Locate the cell with the specified text and output its [x, y] center coordinate. 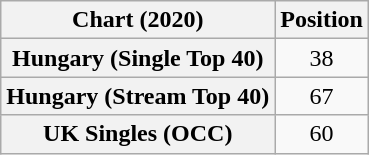
Chart (2020) [138, 20]
38 [322, 58]
Hungary (Single Top 40) [138, 58]
67 [322, 96]
Position [322, 20]
60 [322, 134]
UK Singles (OCC) [138, 134]
Hungary (Stream Top 40) [138, 96]
